Identify which cell holds the provided text, then report its [X, Y] central coordinate. 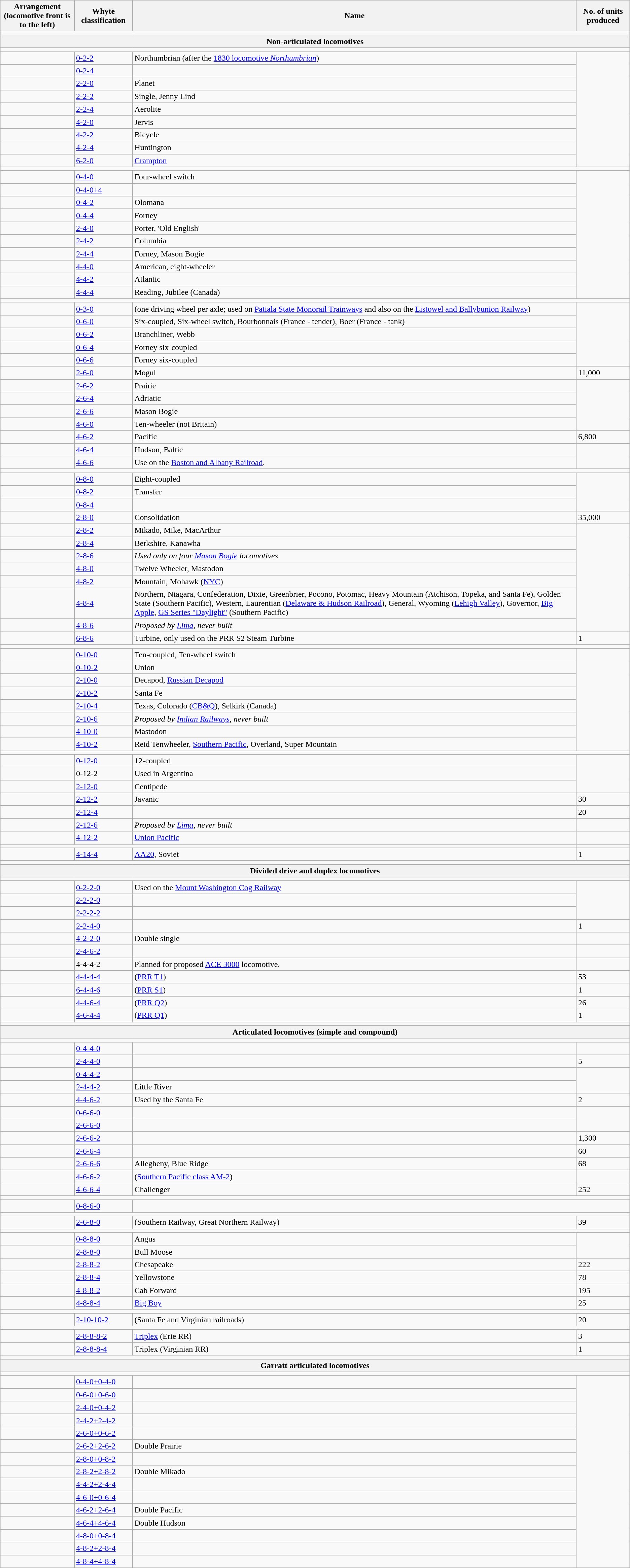
2-8-2 [104, 530]
Allegheny, Blue Ridge [354, 1164]
0-8-2 [104, 492]
Bull Moose [354, 1252]
Chesapeake [354, 1264]
Huntington [354, 147]
12-coupled [354, 761]
2-6-8-0 [104, 1222]
0-2-2-0 [104, 887]
0-4-4-2 [104, 1074]
4-6-6 [104, 462]
4-6-4+4-6-4 [104, 1523]
0-2-2 [104, 58]
(PRR T1) [354, 977]
11,000 [603, 373]
4-8-6 [104, 625]
Used only on four Mason Bogie locomotives [354, 556]
2-8-8-8-4 [104, 1349]
4-4-2+2-4-4 [104, 1485]
2-2-4-0 [104, 926]
Texas, Colorado (CB&Q), Selkirk (Canada) [354, 706]
4-4-6-2 [104, 1100]
2-12-6 [104, 825]
Adriatic [354, 398]
4-4-6-4 [104, 1003]
2-10-10-2 [104, 1320]
4-6-6-2 [104, 1177]
0-4-0+4 [104, 190]
4-6-4-4 [104, 1015]
Transfer [354, 492]
2-6-0 [104, 373]
2-6-6-6 [104, 1164]
Garratt articulated locomotives [315, 1365]
4-4-4-2 [104, 964]
4-4-2 [104, 279]
Angus [354, 1239]
Mastodon [354, 731]
2-6-6 [104, 411]
Articulated locomotives (simple and compound) [315, 1032]
0-6-6 [104, 360]
252 [603, 1189]
0-6-6-0 [104, 1112]
Mason Bogie [354, 411]
Javanic [354, 799]
222 [603, 1264]
(PRR S1) [354, 990]
Planet [354, 83]
0-4-4-0 [104, 1048]
25 [603, 1303]
2-12-0 [104, 787]
Eight-coupled [354, 479]
2-4-4-0 [104, 1061]
4-8-4 [104, 603]
0-4-4 [104, 215]
0-4-2 [104, 203]
(Southern Railway, Great Northern Railway) [354, 1222]
Single, Jenny Lind [354, 96]
0-6-0+0-6-0 [104, 1395]
2-8-4 [104, 543]
Divided drive and duplex locomotives [315, 871]
Northumbrian (after the 1830 locomotive Northumbrian) [354, 58]
2-8-6 [104, 556]
Yellowstone [354, 1277]
0-4-0+0-4-0 [104, 1382]
Double Hudson [354, 1523]
Triplex (Erie RR) [354, 1336]
39 [603, 1222]
4-8-0+0-8-4 [104, 1536]
Atlantic [354, 279]
5 [603, 1061]
Cab Forward [354, 1290]
Mountain, Mohawk (NYC) [354, 582]
60 [603, 1151]
2-2-2 [104, 96]
4-6-4 [104, 450]
Centipede [354, 787]
4-6-6-4 [104, 1189]
4-2-4 [104, 147]
2-8-8-4 [104, 1277]
2-4-4-2 [104, 1087]
4-4-0 [104, 267]
Used by the Santa Fe [354, 1100]
Four-wheel switch [354, 177]
Used in Argentina [354, 774]
Non-articulated locomotives [315, 41]
2-6-2 [104, 386]
AA20, Soviet [354, 854]
Whyte classification [104, 16]
0-8-0 [104, 479]
Olomana [354, 203]
4-6-2+2-6-4 [104, 1510]
6,800 [603, 437]
Triplex (Virginian RR) [354, 1349]
Mikado, Mike, MacArthur [354, 530]
Aerolite [354, 109]
4-6-0+0-6-4 [104, 1497]
4-10-0 [104, 731]
(Santa Fe and Virginian railroads) [354, 1320]
4-4-4 [104, 292]
2-4-2+2-4-2 [104, 1420]
2-12-2 [104, 799]
0-8-8-0 [104, 1239]
(one driving wheel per axle; used on Patiala State Monorail Trainways and also on the Listowel and Ballybunion Railway) [354, 309]
6-8-6 [104, 638]
2-8-8-8-2 [104, 1336]
Forney, Mason Bogie [354, 254]
2-8-0+0-8-2 [104, 1459]
4-2-2 [104, 135]
Ten-wheeler (not Britain) [354, 424]
Challenger [354, 1189]
4-8-8-2 [104, 1290]
Columbia [354, 241]
Planned for proposed ACE 3000 locomotive. [354, 964]
1,300 [603, 1138]
78 [603, 1277]
2-4-6-2 [104, 951]
Double Prairie [354, 1446]
Twelve Wheeler, Mastodon [354, 569]
Porter, 'Old English' [354, 228]
2-4-4 [104, 254]
4-4-4-4 [104, 977]
2-8-0 [104, 517]
American, eight-wheeler [354, 267]
2-10-2 [104, 693]
0-8-4 [104, 504]
Crampton [354, 161]
0-12-0 [104, 761]
Hudson, Baltic [354, 450]
Little River [354, 1087]
4-6-0 [104, 424]
2-6-6-2 [104, 1138]
4-8-0 [104, 569]
0-2-4 [104, 71]
35,000 [603, 517]
Reading, Jubilee (Canada) [354, 292]
Forney [354, 215]
68 [603, 1164]
6-2-0 [104, 161]
Union [354, 667]
2-10-4 [104, 706]
Big Boy [354, 1303]
2-6-6-0 [104, 1125]
0-3-0 [104, 309]
0-12-2 [104, 774]
4-8-2 [104, 582]
53 [603, 977]
Double single [354, 939]
2-6-0+0-6-2 [104, 1433]
Berkshire, Kanawha [354, 543]
0-4-0 [104, 177]
Santa Fe [354, 693]
2-4-2 [104, 241]
4-8-8-4 [104, 1303]
4-2-0 [104, 122]
Pacific [354, 437]
2-6-2+2-6-2 [104, 1446]
2-10-0 [104, 680]
2 [603, 1100]
2-2-2-2 [104, 913]
2-2-0 [104, 83]
Decapod, Russian Decapod [354, 680]
0-6-2 [104, 334]
2-8-2+2-8-2 [104, 1472]
2-6-4 [104, 398]
4-12-2 [104, 838]
4-10-2 [104, 744]
4-8-2+2-8-4 [104, 1548]
4-8-4+4-8-4 [104, 1561]
3 [603, 1336]
4-6-2 [104, 437]
195 [603, 1290]
Ten-coupled, Ten-wheel switch [354, 655]
No. of units produced [603, 16]
Prairie [354, 386]
Name [354, 16]
2-8-8-2 [104, 1264]
Proposed by Indian Railways, never built [354, 719]
(Southern Pacific class AM-2) [354, 1177]
0-8-6-0 [104, 1206]
2-12-4 [104, 812]
Used on the Mount Washington Cog Railway [354, 887]
0-6-0 [104, 321]
6-4-4-6 [104, 990]
4-2-2-0 [104, 939]
0-6-4 [104, 347]
2-4-0 [104, 228]
0-10-0 [104, 655]
Consolidation [354, 517]
Bicycle [354, 135]
Reid Tenwheeler, Southern Pacific, Overland, Super Mountain [354, 744]
Turbine, only used on the PRR S2 Steam Turbine [354, 638]
2-2-2-0 [104, 900]
Union Pacific [354, 838]
(PRR Q1) [354, 1015]
Use on the Boston and Albany Railroad. [354, 462]
2-10-6 [104, 719]
Branchliner, Webb [354, 334]
2-2-4 [104, 109]
(PRR Q2) [354, 1003]
4-14-4 [104, 854]
30 [603, 799]
2-6-6-4 [104, 1151]
0-10-2 [104, 667]
Double Pacific [354, 1510]
Double Mikado [354, 1472]
2-4-0+0-4-2 [104, 1407]
Mogul [354, 373]
Jervis [354, 122]
26 [603, 1003]
Six-coupled, Six-wheel switch, Bourbonnais (France - tender), Boer (France - tank) [354, 321]
2-8-8-0 [104, 1252]
Arrangement(locomotive front is to the left) [37, 16]
